Capture the cell that displays the provided text and extract its [x, y] central coordinate. 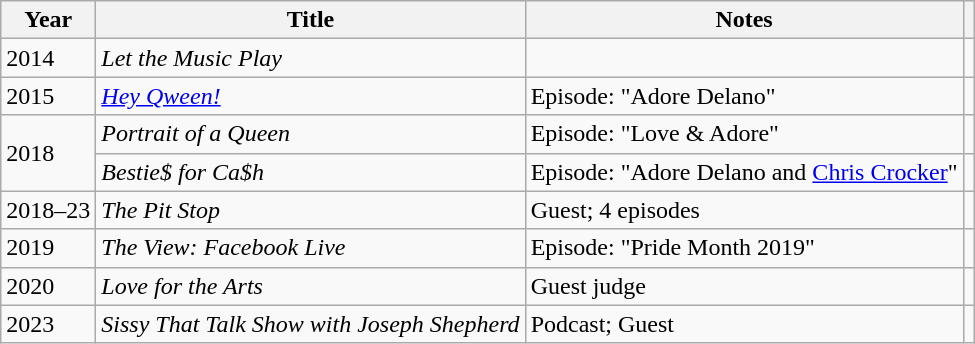
Guest; 4 episodes [744, 210]
2018–23 [48, 210]
Episode: "Pride Month 2019" [744, 248]
2015 [48, 96]
2018 [48, 153]
Title [310, 20]
Guest judge [744, 286]
Bestie$ for Ca$h [310, 172]
Portrait of a Queen [310, 134]
Episode: "Love & Adore" [744, 134]
Episode: "Adore Delano and Chris Crocker" [744, 172]
Let the Music Play [310, 58]
2019 [48, 248]
Hey Qween! [310, 96]
2023 [48, 324]
The View: Facebook Live [310, 248]
Notes [744, 20]
Love for the Arts [310, 286]
Year [48, 20]
Podcast; Guest [744, 324]
2014 [48, 58]
Episode: "Adore Delano" [744, 96]
The Pit Stop [310, 210]
2020 [48, 286]
Sissy That Talk Show with Joseph Shepherd [310, 324]
